Return [X, Y] of the center of cell containing provided text 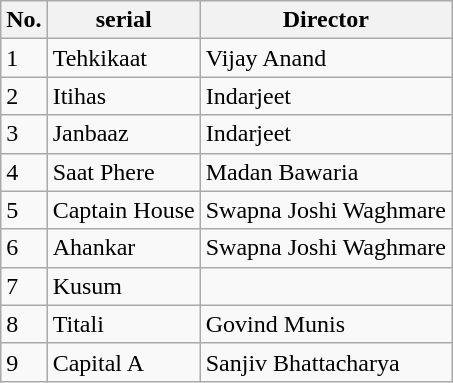
Kusum [124, 286]
5 [24, 210]
Capital A [124, 362]
9 [24, 362]
1 [24, 58]
4 [24, 172]
Sanjiv Bhattacharya [326, 362]
No. [24, 20]
8 [24, 324]
Director [326, 20]
Saat Phere [124, 172]
7 [24, 286]
Titali [124, 324]
Ahankar [124, 248]
6 [24, 248]
Captain House [124, 210]
3 [24, 134]
Govind Munis [326, 324]
2 [24, 96]
serial [124, 20]
Madan Bawaria [326, 172]
Tehkikaat [124, 58]
Janbaaz [124, 134]
Vijay Anand [326, 58]
Itihas [124, 96]
